Extract the [X, Y] coordinate from the center of the cell holding the provided text.  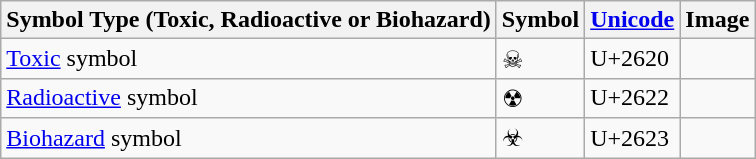
U+2623 [632, 138]
☢ [540, 98]
U+2620 [632, 59]
Unicode [632, 20]
Symbol [540, 20]
Radioactive symbol [249, 98]
Toxic symbol [249, 59]
Biohazard symbol [249, 138]
Image [718, 20]
☠ [540, 59]
Symbol Type (Toxic, Radioactive or Biohazard) [249, 20]
☣ [540, 138]
U+2622 [632, 98]
